Detect which cell encompasses the target text, then output its (x, y) center coordinate. 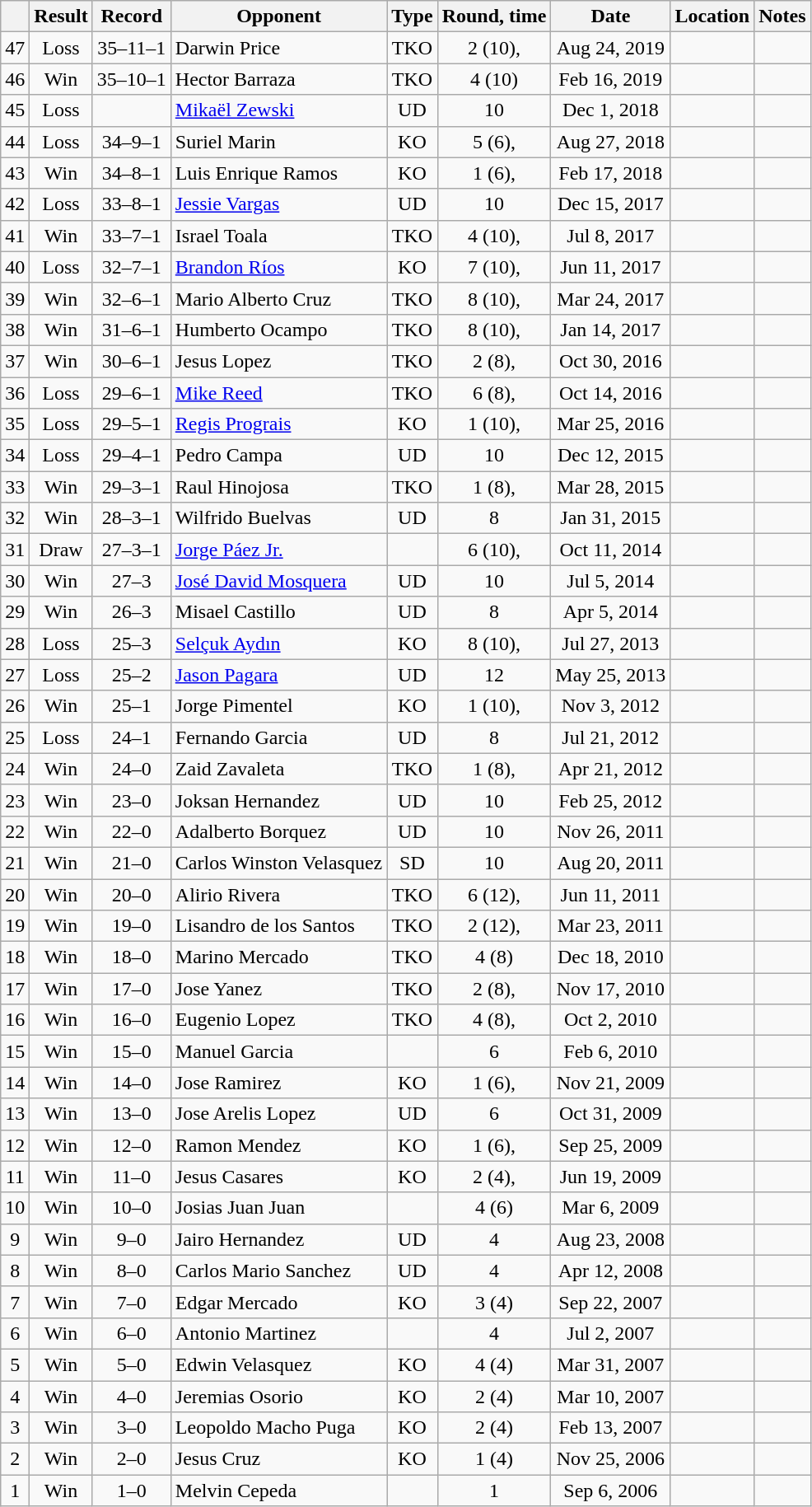
Jose Arelis Lopez (278, 1114)
29–6–1 (132, 393)
11 (15, 1177)
Mar 28, 2015 (611, 487)
32–6–1 (132, 298)
4 (10) (494, 79)
Draw (61, 550)
Jul 21, 2012 (611, 737)
Leopoldo Macho Puga (278, 1428)
Jul 2, 2007 (611, 1333)
Type (412, 16)
Zaid Zavaleta (278, 769)
15–0 (132, 1051)
3–0 (132, 1428)
27 (15, 675)
33–8–1 (132, 204)
13 (15, 1114)
Joksan Hernandez (278, 800)
17–0 (132, 989)
34–9–1 (132, 142)
28 (15, 644)
2–0 (132, 1459)
25–2 (132, 675)
35 (15, 424)
25–1 (132, 706)
17 (15, 989)
Feb 6, 2010 (611, 1051)
28–3–1 (132, 518)
29–4–1 (132, 456)
20–0 (132, 894)
Sep 6, 2006 (611, 1491)
4 (4) (494, 1364)
Oct 11, 2014 (611, 550)
45 (15, 110)
Apr 12, 2008 (611, 1271)
34 (15, 456)
Jairo Hernandez (278, 1239)
30–6–1 (132, 361)
22–0 (132, 831)
35–10–1 (132, 79)
Mar 6, 2009 (611, 1208)
Apr 5, 2014 (611, 612)
Josias Juan Juan (278, 1208)
Fernando Garcia (278, 737)
José David Mosquera (278, 581)
4 (10), (494, 236)
Feb 25, 2012 (611, 800)
2 (10), (494, 48)
Nov 3, 2012 (611, 706)
Dec 18, 2010 (611, 957)
Jul 27, 2013 (611, 644)
3 (15, 1428)
Nov 17, 2010 (611, 989)
Mario Alberto Cruz (278, 298)
Alirio Rivera (278, 894)
4 (8) (494, 957)
18–0 (132, 957)
42 (15, 204)
Mar 10, 2007 (611, 1397)
Humberto Ocampo (278, 330)
2 (12), (494, 926)
Round, time (494, 16)
33 (15, 487)
4 (6) (494, 1208)
1 (4) (494, 1459)
Luis Enrique Ramos (278, 173)
Jesus Casares (278, 1177)
24 (15, 769)
Jorge Pimentel (278, 706)
35–11–1 (132, 48)
Jan 31, 2015 (611, 518)
5 (6), (494, 142)
Sep 22, 2007 (611, 1302)
Jose Ramirez (278, 1083)
Aug 23, 2008 (611, 1239)
Nov 25, 2006 (611, 1459)
6 (10), (494, 550)
36 (15, 393)
Nov 26, 2011 (611, 831)
25–3 (132, 644)
Pedro Campa (278, 456)
41 (15, 236)
16–0 (132, 1020)
34–8–1 (132, 173)
31–6–1 (132, 330)
31 (15, 550)
16 (15, 1020)
8–0 (132, 1271)
7 (15, 1302)
Jul 8, 2017 (611, 236)
5 (15, 1364)
Result (61, 16)
4–0 (132, 1397)
Darwin Price (278, 48)
SD (412, 863)
Jorge Páez Jr. (278, 550)
5–0 (132, 1364)
Jeremias Osorio (278, 1397)
2 (4), (494, 1177)
Mar 31, 2007 (611, 1364)
Carlos Mario Sanchez (278, 1271)
Record (132, 16)
Israel Toala (278, 236)
Aug 20, 2011 (611, 863)
44 (15, 142)
29–3–1 (132, 487)
Manuel Garcia (278, 1051)
Oct 30, 2016 (611, 361)
Wilfrido Buelvas (278, 518)
10–0 (132, 1208)
Oct 14, 2016 (611, 393)
29 (15, 612)
Nov 21, 2009 (611, 1083)
Suriel Marin (278, 142)
Mar 24, 2017 (611, 298)
Sep 25, 2009 (611, 1145)
12–0 (132, 1145)
21 (15, 863)
14–0 (132, 1083)
Feb 13, 2007 (611, 1428)
Jose Yanez (278, 989)
Notes (782, 16)
3 (4) (494, 1302)
13–0 (132, 1114)
32 (15, 518)
Jessie Vargas (278, 204)
Misael Castillo (278, 612)
15 (15, 1051)
Eugenio Lopez (278, 1020)
Feb 16, 2019 (611, 79)
Mikaël Zewski (278, 110)
22 (15, 831)
27–3–1 (132, 550)
Location (712, 16)
Mar 25, 2016 (611, 424)
Adalberto Borquez (278, 831)
Oct 2, 2010 (611, 1020)
Jesus Lopez (278, 361)
Dec 15, 2017 (611, 204)
Regis Prograis (278, 424)
Raul Hinojosa (278, 487)
Opponent (278, 16)
Lisandro de los Santos (278, 926)
Aug 24, 2019 (611, 48)
Melvin Cepeda (278, 1491)
26–3 (132, 612)
Jul 5, 2014 (611, 581)
Feb 17, 2018 (611, 173)
11–0 (132, 1177)
Apr 21, 2012 (611, 769)
Marino Mercado (278, 957)
14 (15, 1083)
Dec 12, 2015 (611, 456)
7–0 (132, 1302)
18 (15, 957)
Jun 11, 2011 (611, 894)
40 (15, 267)
2 (15, 1459)
Jan 14, 2017 (611, 330)
46 (15, 79)
Jason Pagara (278, 675)
6–0 (132, 1333)
9–0 (132, 1239)
39 (15, 298)
Jesus Cruz (278, 1459)
24–0 (132, 769)
38 (15, 330)
23 (15, 800)
Carlos Winston Velasquez (278, 863)
7 (10), (494, 267)
23–0 (132, 800)
Jun 19, 2009 (611, 1177)
19–0 (132, 926)
47 (15, 48)
21–0 (132, 863)
Ramon Mendez (278, 1145)
Oct 31, 2009 (611, 1114)
9 (15, 1239)
Jun 11, 2017 (611, 267)
Hector Barraza (278, 79)
Mike Reed (278, 393)
27–3 (132, 581)
6 (8), (494, 393)
29–5–1 (132, 424)
Mar 23, 2011 (611, 926)
Selçuk Aydın (278, 644)
30 (15, 581)
37 (15, 361)
Antonio Martinez (278, 1333)
33–7–1 (132, 236)
24–1 (132, 737)
32–7–1 (132, 267)
4 (8), (494, 1020)
19 (15, 926)
May 25, 2013 (611, 675)
1–0 (132, 1491)
Brandon Ríos (278, 267)
Date (611, 16)
Aug 27, 2018 (611, 142)
25 (15, 737)
6 (12), (494, 894)
Dec 1, 2018 (611, 110)
43 (15, 173)
20 (15, 894)
Edwin Velasquez (278, 1364)
26 (15, 706)
Edgar Mercado (278, 1302)
